Return (x, y) of the center of cell containing provided text 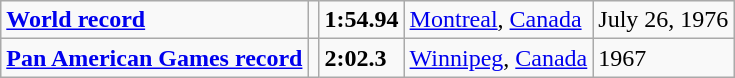
1:54.94 (362, 20)
2:02.3 (362, 58)
July 26, 1976 (664, 20)
Montreal, Canada (498, 20)
Pan American Games record (154, 58)
World record (154, 20)
Winnipeg, Canada (498, 58)
1967 (664, 58)
